Provide the (x, y) coordinate of the cell's center where the given text is located.  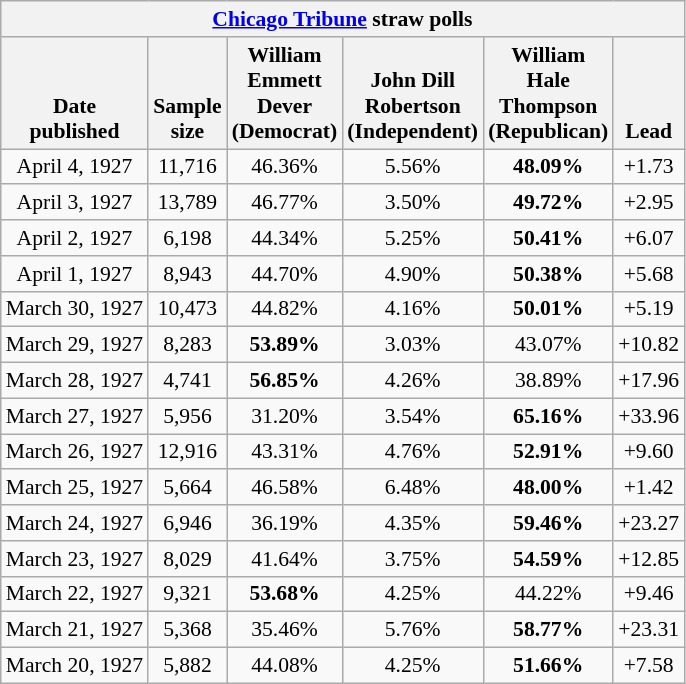
56.85% (285, 381)
65.16% (548, 416)
5.76% (412, 630)
April 1, 1927 (74, 274)
46.36% (285, 167)
3.50% (412, 203)
4.35% (412, 523)
March 26, 1927 (74, 452)
+23.27 (648, 523)
46.77% (285, 203)
Datepublished (74, 93)
6.48% (412, 488)
44.82% (285, 309)
50.38% (548, 274)
59.46% (548, 523)
44.34% (285, 238)
51.66% (548, 666)
4.16% (412, 309)
5,368 (187, 630)
4.26% (412, 381)
April 4, 1927 (74, 167)
+6.07 (648, 238)
4,741 (187, 381)
5.25% (412, 238)
48.00% (548, 488)
10,473 (187, 309)
11,716 (187, 167)
March 27, 1927 (74, 416)
58.77% (548, 630)
+5.19 (648, 309)
Chicago Tribune straw polls (342, 19)
Samplesize (187, 93)
+1.73 (648, 167)
44.08% (285, 666)
+17.96 (648, 381)
8,283 (187, 345)
46.58% (285, 488)
March 25, 1927 (74, 488)
35.46% (285, 630)
31.20% (285, 416)
March 22, 1927 (74, 594)
6,946 (187, 523)
50.01% (548, 309)
+1.42 (648, 488)
44.70% (285, 274)
53.68% (285, 594)
8,943 (187, 274)
5,664 (187, 488)
3.54% (412, 416)
43.31% (285, 452)
50.41% (548, 238)
5,956 (187, 416)
3.75% (412, 559)
+12.85 (648, 559)
43.07% (548, 345)
+9.46 (648, 594)
4.76% (412, 452)
March 23, 1927 (74, 559)
+33.96 (648, 416)
William Emmett Dever(Democrat) (285, 93)
+10.82 (648, 345)
March 30, 1927 (74, 309)
March 24, 1927 (74, 523)
12,916 (187, 452)
44.22% (548, 594)
Lead (648, 93)
3.03% (412, 345)
9,321 (187, 594)
+23.31 (648, 630)
13,789 (187, 203)
March 29, 1927 (74, 345)
5,882 (187, 666)
48.09% (548, 167)
+2.95 (648, 203)
53.89% (285, 345)
William Hale Thompson(Republican) (548, 93)
March 20, 1927 (74, 666)
8,029 (187, 559)
36.19% (285, 523)
+7.58 (648, 666)
49.72% (548, 203)
April 3, 1927 (74, 203)
March 21, 1927 (74, 630)
John Dill Robertson(Independent) (412, 93)
4.90% (412, 274)
+5.68 (648, 274)
41.64% (285, 559)
March 28, 1927 (74, 381)
+9.60 (648, 452)
52.91% (548, 452)
April 2, 1927 (74, 238)
5.56% (412, 167)
54.59% (548, 559)
38.89% (548, 381)
6,198 (187, 238)
